Find where the given text appears and provide that cell's center as (X, Y) coordinate. 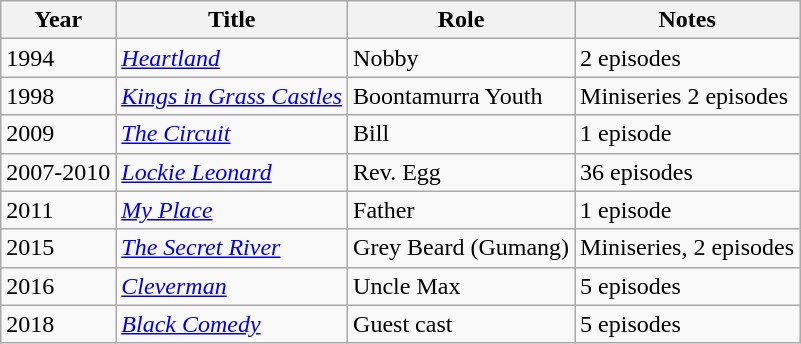
Title (232, 20)
2011 (58, 210)
Miniseries, 2 episodes (688, 248)
Rev. Egg (462, 172)
Miniseries 2 episodes (688, 96)
Black Comedy (232, 324)
Year (58, 20)
Lockie Leonard (232, 172)
1994 (58, 58)
2015 (58, 248)
2016 (58, 286)
Grey Beard (Gumang) (462, 248)
Notes (688, 20)
36 episodes (688, 172)
2009 (58, 134)
2 episodes (688, 58)
Kings in Grass Castles (232, 96)
Heartland (232, 58)
Guest cast (462, 324)
Bill (462, 134)
My Place (232, 210)
Father (462, 210)
Nobby (462, 58)
Role (462, 20)
Uncle Max (462, 286)
2018 (58, 324)
Cleverman (232, 286)
1998 (58, 96)
2007-2010 (58, 172)
The Secret River (232, 248)
Boontamurra Youth (462, 96)
The Circuit (232, 134)
